Scan for the cell matching the given text and deliver its [X, Y] coordinate at center. 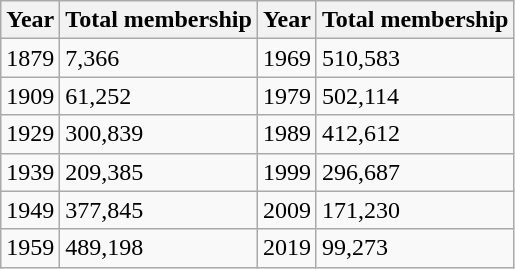
99,273 [415, 248]
2019 [286, 248]
1909 [30, 96]
1939 [30, 172]
300,839 [159, 134]
1929 [30, 134]
377,845 [159, 210]
1969 [286, 58]
1949 [30, 210]
2009 [286, 210]
489,198 [159, 248]
1879 [30, 58]
1959 [30, 248]
502,114 [415, 96]
1979 [286, 96]
510,583 [415, 58]
412,612 [415, 134]
171,230 [415, 210]
61,252 [159, 96]
1989 [286, 134]
7,366 [159, 58]
296,687 [415, 172]
1999 [286, 172]
209,385 [159, 172]
